Detect which cell encompasses the target text, then output its [x, y] center coordinate. 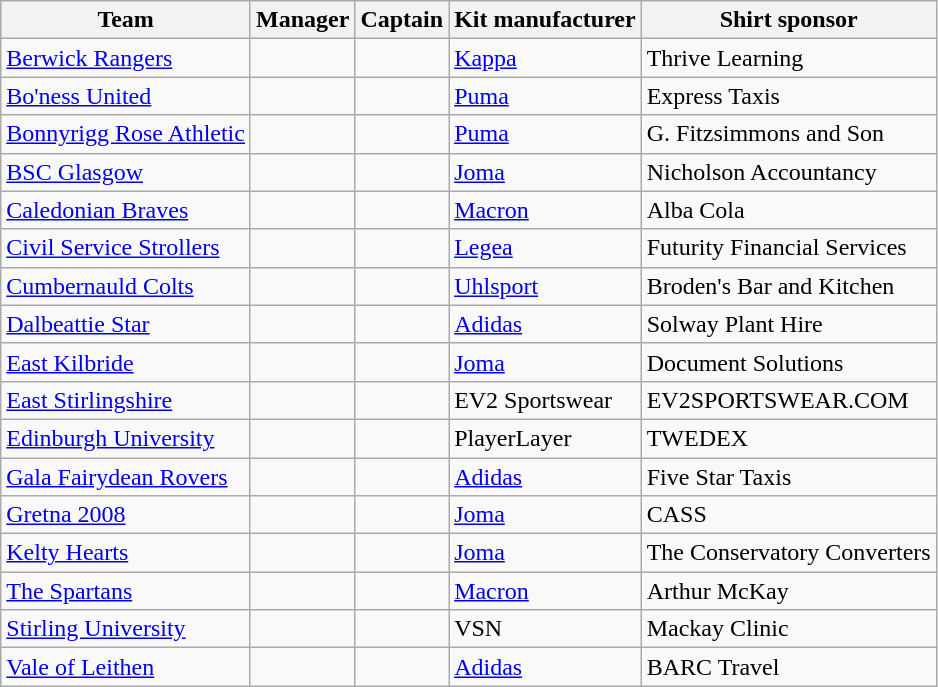
EV2 Sportswear [546, 400]
Arthur McKay [788, 591]
Civil Service Strollers [126, 248]
Kappa [546, 58]
Mackay Clinic [788, 629]
Legea [546, 248]
Stirling University [126, 629]
Shirt sponsor [788, 20]
Gretna 2008 [126, 515]
BARC Travel [788, 667]
Caledonian Braves [126, 210]
Bonnyrigg Rose Athletic [126, 134]
Team [126, 20]
Kelty Hearts [126, 553]
Express Taxis [788, 96]
Thrive Learning [788, 58]
Captain [402, 20]
TWEDEX [788, 438]
Kit manufacturer [546, 20]
Futurity Financial Services [788, 248]
Berwick Rangers [126, 58]
Five Star Taxis [788, 477]
Document Solutions [788, 362]
Uhlsport [546, 286]
VSN [546, 629]
Solway Plant Hire [788, 324]
Broden's Bar and Kitchen [788, 286]
G. Fitzsimmons and Son [788, 134]
The Spartans [126, 591]
Manager [302, 20]
Gala Fairydean Rovers [126, 477]
CASS [788, 515]
Cumbernauld Colts [126, 286]
PlayerLayer [546, 438]
Nicholson Accountancy [788, 172]
EV2SPORTSWEAR.COM [788, 400]
Alba Cola [788, 210]
Bo'ness United [126, 96]
The Conservatory Converters [788, 553]
BSC Glasgow [126, 172]
Edinburgh University [126, 438]
East Stirlingshire [126, 400]
East Kilbride [126, 362]
Dalbeattie Star [126, 324]
Vale of Leithen [126, 667]
